Identify which cell holds the provided text, then report its [X, Y] central coordinate. 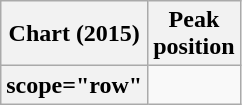
Chart (2015) [74, 34]
Peakposition [194, 34]
scope="row" [74, 85]
